Provide the (x, y) coordinate of the cell's center where the given text is located.  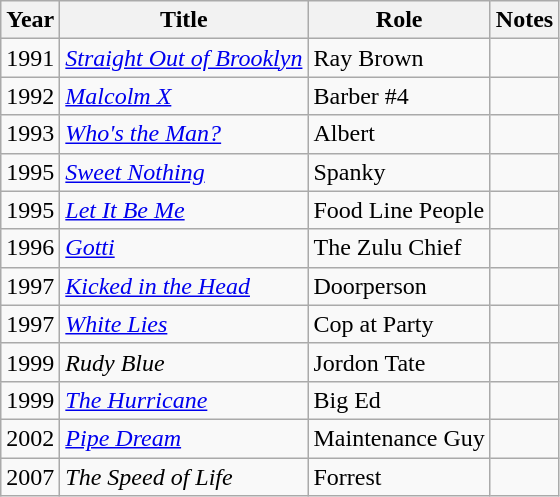
1993 (30, 134)
Maintenance Guy (399, 438)
Big Ed (399, 400)
Straight Out of Brooklyn (184, 58)
2002 (30, 438)
Doorperson (399, 286)
Malcolm X (184, 96)
Food Line People (399, 210)
The Zulu Chief (399, 248)
Sweet Nothing (184, 172)
Let It Be Me (184, 210)
2007 (30, 477)
Ray Brown (399, 58)
Role (399, 20)
1996 (30, 248)
Pipe Dream (184, 438)
Forrest (399, 477)
White Lies (184, 324)
Title (184, 20)
Year (30, 20)
Rudy Blue (184, 362)
Spanky (399, 172)
The Hurricane (184, 400)
Who's the Man? (184, 134)
Albert (399, 134)
Gotti (184, 248)
Cop at Party (399, 324)
Kicked in the Head (184, 286)
Notes (524, 20)
Jordon Tate (399, 362)
Barber #4 (399, 96)
1991 (30, 58)
1992 (30, 96)
The Speed of Life (184, 477)
